Extract the (X, Y) coordinate from the center of the cell holding the provided text.  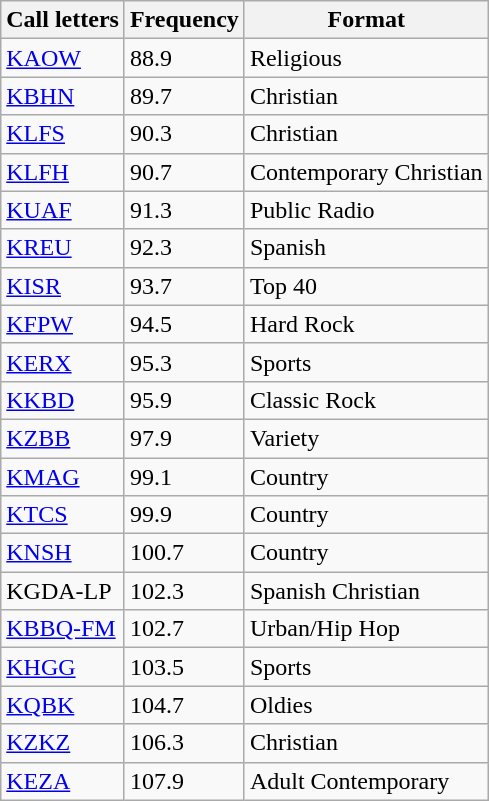
97.9 (184, 438)
KREU (63, 248)
KZBB (63, 438)
103.5 (184, 667)
93.7 (184, 286)
Urban/Hip Hop (366, 629)
102.7 (184, 629)
KKBD (63, 400)
Top 40 (366, 286)
Call letters (63, 20)
Public Radio (366, 210)
KISR (63, 286)
92.3 (184, 248)
Contemporary Christian (366, 172)
Frequency (184, 20)
KBHN (63, 96)
Adult Contemporary (366, 781)
95.3 (184, 362)
KUAF (63, 210)
KLFS (63, 134)
100.7 (184, 553)
Religious (366, 58)
90.7 (184, 172)
Oldies (366, 705)
89.7 (184, 96)
88.9 (184, 58)
90.3 (184, 134)
Variety (366, 438)
99.9 (184, 515)
95.9 (184, 400)
KBBQ-FM (63, 629)
KERX (63, 362)
102.3 (184, 591)
KNSH (63, 553)
KHGG (63, 667)
107.9 (184, 781)
Spanish Christian (366, 591)
KEZA (63, 781)
KTCS (63, 515)
Format (366, 20)
Classic Rock (366, 400)
KZKZ (63, 743)
KFPW (63, 324)
106.3 (184, 743)
KGDA-LP (63, 591)
99.1 (184, 477)
104.7 (184, 705)
KMAG (63, 477)
Hard Rock (366, 324)
91.3 (184, 210)
94.5 (184, 324)
KLFH (63, 172)
KAOW (63, 58)
KQBK (63, 705)
Spanish (366, 248)
